From the cell containing the given text, extract its center point as [X, Y] coordinate. 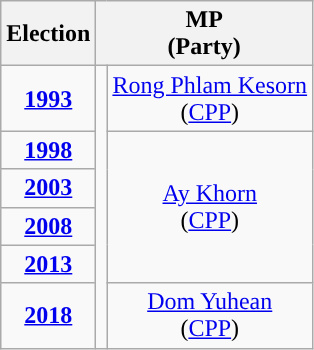
Rong Phlam Kesorn(CPP) [210, 98]
1998 [48, 150]
2013 [48, 264]
1993 [48, 98]
MP(Party) [204, 34]
Dom Yuhean(CPP) [210, 316]
Ay Khorn(CPP) [210, 207]
2018 [48, 316]
2008 [48, 226]
Election [48, 34]
2003 [48, 188]
